For the text-containing cell, return its midpoint in (X, Y) coordinate format. 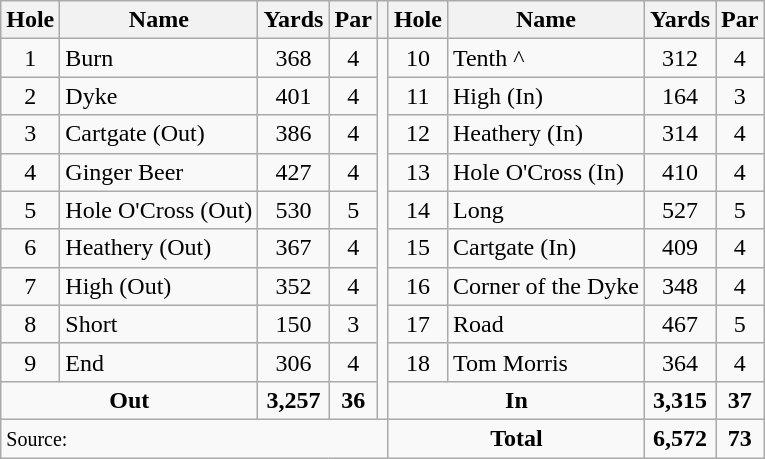
Short (159, 324)
Ginger Beer (159, 172)
10 (418, 58)
9 (30, 362)
348 (680, 286)
401 (294, 96)
314 (680, 134)
530 (294, 210)
6,572 (680, 438)
High (In) (546, 96)
Long (546, 210)
164 (680, 96)
High (Out) (159, 286)
Road (546, 324)
73 (740, 438)
7 (30, 286)
3,257 (294, 400)
3,315 (680, 400)
End (159, 362)
12 (418, 134)
Tom Morris (546, 362)
Source: (195, 438)
6 (30, 248)
17 (418, 324)
Heathery (In) (546, 134)
527 (680, 210)
Dyke (159, 96)
Hole O'Cross (In) (546, 172)
364 (680, 362)
467 (680, 324)
2 (30, 96)
13 (418, 172)
Heathery (Out) (159, 248)
18 (418, 362)
Out (130, 400)
16 (418, 286)
14 (418, 210)
352 (294, 286)
15 (418, 248)
386 (294, 134)
In (516, 400)
36 (353, 400)
37 (740, 400)
Tenth ^ (546, 58)
Cartgate (In) (546, 248)
Hole O'Cross (Out) (159, 210)
Cartgate (Out) (159, 134)
11 (418, 96)
410 (680, 172)
150 (294, 324)
1 (30, 58)
8 (30, 324)
367 (294, 248)
306 (294, 362)
427 (294, 172)
Total (516, 438)
Corner of the Dyke (546, 286)
Burn (159, 58)
409 (680, 248)
368 (294, 58)
312 (680, 58)
